Search for the cell housing the specified text and yield its (X, Y) center coordinate. 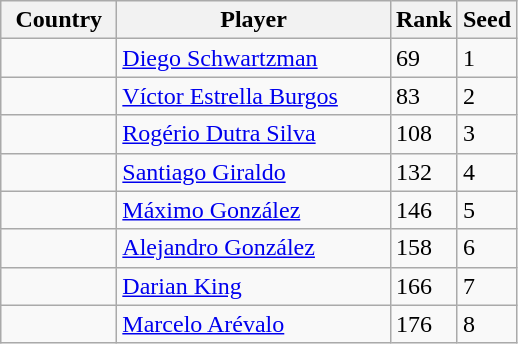
Máximo González (254, 210)
Marcelo Arévalo (254, 324)
7 (486, 286)
5 (486, 210)
Diego Schwartzman (254, 58)
Seed (486, 20)
8 (486, 324)
2 (486, 96)
166 (424, 286)
108 (424, 134)
Santiago Giraldo (254, 172)
132 (424, 172)
Rank (424, 20)
Player (254, 20)
146 (424, 210)
Víctor Estrella Burgos (254, 96)
83 (424, 96)
69 (424, 58)
Darian King (254, 286)
176 (424, 324)
1 (486, 58)
4 (486, 172)
3 (486, 134)
6 (486, 248)
Country (59, 20)
158 (424, 248)
Rogério Dutra Silva (254, 134)
Alejandro González (254, 248)
